Locate the cell with the specified text and output its (x, y) center coordinate. 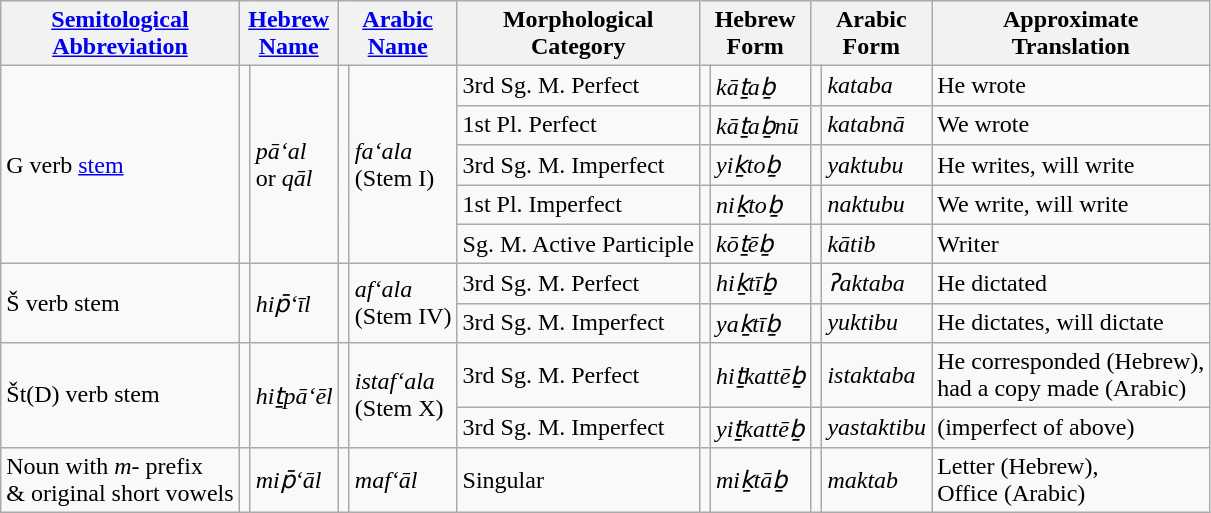
kāṯaḇ (760, 86)
yastaktibu (877, 428)
hip̄‘īl (294, 304)
af‘ala(Stem IV) (403, 304)
kāṯaḇnū (760, 125)
1st Pl. Imperfect (578, 204)
niḵtoḇ (760, 204)
maktab (877, 480)
1st Pl. Perfect (578, 125)
miḵtāḇ (760, 480)
G verb stem (120, 165)
maf‘āl (403, 480)
istaktaba (877, 376)
He dictates, will dictate (1071, 323)
Sg. M. Active Participle (578, 244)
Writer (1071, 244)
We write, will write (1071, 204)
kātib (877, 244)
mip̄‘āl (294, 480)
istaf‘ala(Stem X) (403, 396)
naktubu (877, 204)
He wrote (1071, 86)
yuktibu (877, 323)
He corresponded (Hebrew), had a copy made (Arabic) (1071, 376)
MorphologicalCategory (578, 34)
Letter (Hebrew),Office (Arabic) (1071, 480)
ArabicName (398, 34)
yiṯkattēḇ (760, 428)
yaḵtīḇ (760, 323)
HebrewName (288, 34)
ʔaktaba (877, 284)
yaktubu (877, 165)
SemitologicalAbbreviation (120, 34)
yiḵtoḇ (760, 165)
We wrote (1071, 125)
Št(D) verb stem (120, 396)
kataba (877, 86)
Noun with m- prefix& original short vowels (120, 480)
hiḵtīḇ (760, 284)
hiṯkattēḇ (760, 376)
hiṯpā‘ēl (294, 396)
Š verb stem (120, 304)
He dictated (1071, 284)
ArabicForm (872, 34)
HebrewForm (754, 34)
katabnā (877, 125)
He writes, will write (1071, 165)
pā‘alor qāl (294, 165)
ApproximateTranslation (1071, 34)
kōṯēḇ (760, 244)
fa‘ala(Stem I) (403, 165)
Singular (578, 480)
(imperfect of above) (1071, 428)
